For the text-containing cell, return its midpoint in (x, y) coordinate format. 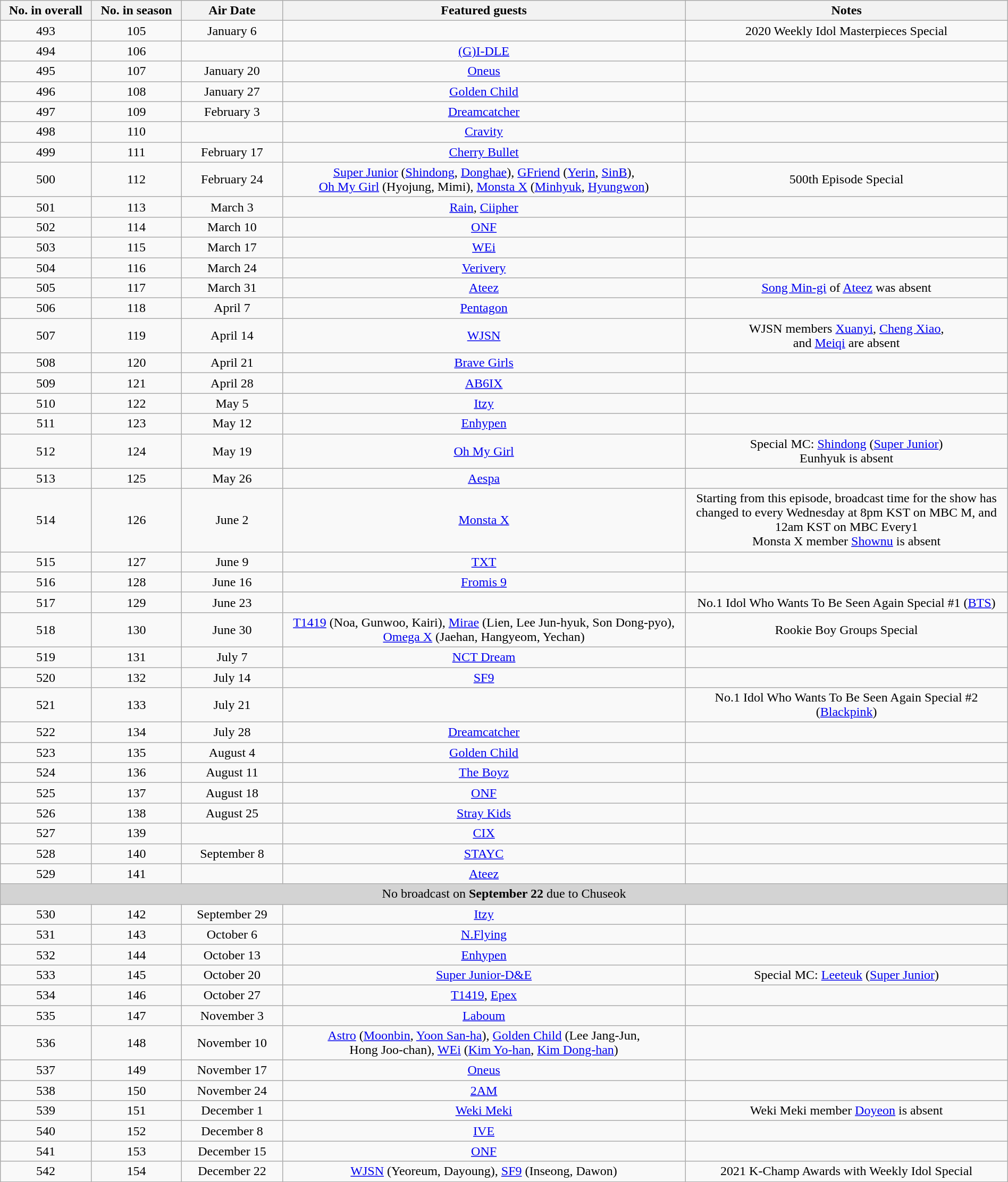
121 (136, 383)
536 (46, 1043)
495 (46, 71)
531 (46, 934)
May 5 (232, 403)
119 (136, 336)
528 (46, 854)
Rain, Ciipher (484, 207)
151 (136, 1111)
134 (136, 732)
117 (136, 288)
507 (46, 336)
April 14 (232, 336)
523 (46, 753)
May 26 (232, 478)
534 (46, 995)
498 (46, 132)
540 (46, 1131)
November 10 (232, 1043)
WEi (484, 247)
122 (136, 403)
145 (136, 975)
May 19 (232, 451)
T1419, Epex (484, 995)
Super Junior (Shindong, Donghae), GFriend (Yerin, SinB), Oh My Girl (Hyojung, Mimi), Monsta X (Minhyuk, Hyungwon) (484, 180)
IVE (484, 1131)
131 (136, 657)
144 (136, 955)
AB6IX (484, 383)
Rookie Boy Groups Special (846, 629)
532 (46, 955)
500 (46, 180)
106 (136, 51)
509 (46, 383)
July 28 (232, 732)
June 30 (232, 629)
113 (136, 207)
The Boyz (484, 773)
129 (136, 602)
508 (46, 363)
496 (46, 91)
524 (46, 773)
June 23 (232, 602)
July 7 (232, 657)
110 (136, 132)
October 27 (232, 995)
502 (46, 227)
120 (136, 363)
497 (46, 112)
148 (136, 1043)
March 10 (232, 227)
130 (136, 629)
February 3 (232, 112)
November 3 (232, 1016)
539 (46, 1111)
530 (46, 914)
(G)I-DLE (484, 51)
NCT Dream (484, 657)
June 9 (232, 562)
494 (46, 51)
149 (136, 1070)
512 (46, 451)
535 (46, 1016)
July 14 (232, 678)
123 (136, 424)
116 (136, 267)
TXT (484, 562)
May 12 (232, 424)
December 8 (232, 1131)
Brave Girls (484, 363)
August 4 (232, 753)
2AM (484, 1091)
October 20 (232, 975)
511 (46, 424)
No.1 Idol Who Wants To Be Seen Again Special #2 (Blackpink) (846, 705)
April 21 (232, 363)
June 16 (232, 582)
Special MC: Shindong (Super Junior)Eunhyuk is absent (846, 451)
No. in season (136, 11)
Cravity (484, 132)
520 (46, 678)
Weki Meki (484, 1111)
538 (46, 1091)
137 (136, 793)
Air Date (232, 11)
517 (46, 602)
499 (46, 152)
January 6 (232, 31)
128 (136, 582)
No.1 Idol Who Wants To Be Seen Again Special #1 (BTS) (846, 602)
504 (46, 267)
No. in overall (46, 11)
August 11 (232, 773)
526 (46, 813)
516 (46, 582)
147 (136, 1016)
SF9 (484, 678)
533 (46, 975)
WJSN members Xuanyi, Cheng Xiao, and Meiqi are absent (846, 336)
December 15 (232, 1151)
515 (46, 562)
135 (136, 753)
August 25 (232, 813)
505 (46, 288)
No broadcast on September 22 due to Chuseok (504, 894)
February 17 (232, 152)
March 3 (232, 207)
Song Min-gi of Ateez was absent (846, 288)
March 24 (232, 267)
2021 K-Champ Awards with Weekly Idol Special (846, 1171)
146 (136, 995)
September 8 (232, 854)
WJSN (484, 336)
December 22 (232, 1171)
Weki Meki member Doyeon is absent (846, 1111)
Super Junior-D&E (484, 975)
519 (46, 657)
April 7 (232, 308)
Aespa (484, 478)
Verivery (484, 267)
154 (136, 1171)
T1419 (Noa, Gunwoo, Kairi), Mirae (Lien, Lee Jun-hyuk, Son Dong-pyo), Omega X (Jaehan, Hangyeom, Yechan) (484, 629)
Featured guests (484, 11)
Astro (Moonbin, Yoon San-ha), Golden Child (Lee Jang-Jun, Hong Joo-chan), WEi (Kim Yo-han, Kim Dong-han) (484, 1043)
109 (136, 112)
Stray Kids (484, 813)
118 (136, 308)
115 (136, 247)
March 31 (232, 288)
136 (136, 773)
October 13 (232, 955)
141 (136, 874)
April 28 (232, 383)
Oh My Girl (484, 451)
501 (46, 207)
January 27 (232, 91)
142 (136, 914)
September 29 (232, 914)
143 (136, 934)
114 (136, 227)
132 (136, 678)
Cherry Bullet (484, 152)
542 (46, 1171)
WJSN (Yeoreum, Dayoung), SF9 (Inseong, Dawon) (484, 1171)
June 2 (232, 520)
Pentagon (484, 308)
153 (136, 1151)
513 (46, 478)
February 24 (232, 180)
127 (136, 562)
138 (136, 813)
525 (46, 793)
November 24 (232, 1091)
August 18 (232, 793)
518 (46, 629)
140 (136, 854)
506 (46, 308)
Notes (846, 11)
522 (46, 732)
510 (46, 403)
150 (136, 1091)
Special MC: Leeteuk (Super Junior) (846, 975)
CIX (484, 833)
October 6 (232, 934)
March 17 (232, 247)
111 (136, 152)
139 (136, 833)
124 (136, 451)
2020 Weekly Idol Masterpieces Special (846, 31)
112 (136, 180)
529 (46, 874)
Laboum (484, 1016)
125 (136, 478)
133 (136, 705)
493 (46, 31)
STAYC (484, 854)
500th Episode Special (846, 180)
105 (136, 31)
December 1 (232, 1111)
521 (46, 705)
541 (46, 1151)
108 (136, 91)
November 17 (232, 1070)
514 (46, 520)
January 20 (232, 71)
Monsta X (484, 520)
537 (46, 1070)
527 (46, 833)
107 (136, 71)
Fromis 9 (484, 582)
126 (136, 520)
July 21 (232, 705)
152 (136, 1131)
N.Flying (484, 934)
503 (46, 247)
